From the cell containing the given text, extract its center point as [X, Y] coordinate. 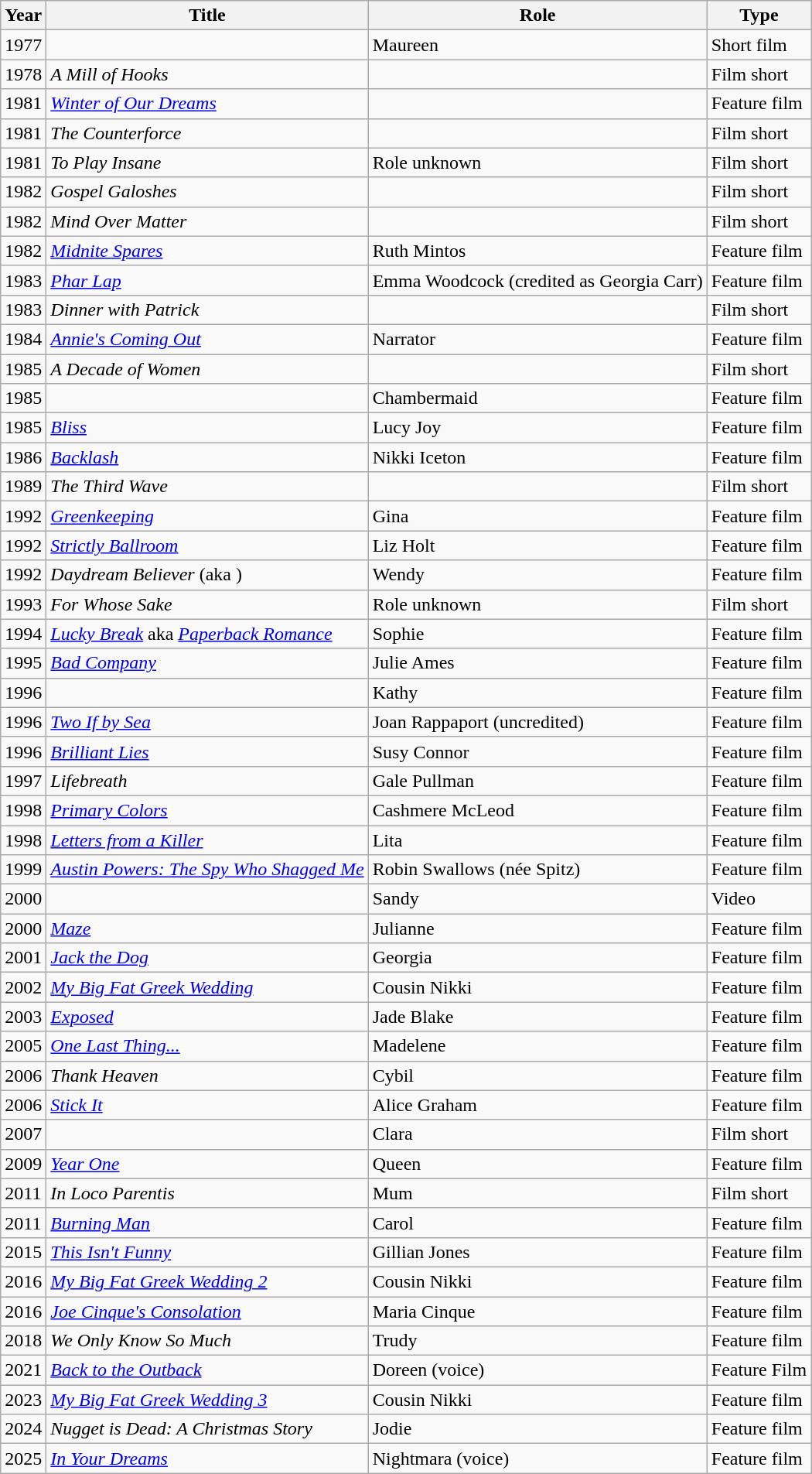
Gospel Galoshes [207, 192]
2015 [23, 1252]
2007 [23, 1134]
Nightmara (voice) [537, 1459]
Sandy [537, 899]
Austin Powers: The Spy Who Shagged Me [207, 870]
For Whose Sake [207, 604]
The Third Wave [207, 487]
Gina [537, 516]
The Counterforce [207, 133]
Wendy [537, 575]
Cybil [537, 1076]
Year One [207, 1164]
Role [537, 15]
A Decade of Women [207, 369]
Two If by Sea [207, 722]
1977 [23, 45]
Jack the Dog [207, 958]
Type [759, 15]
1995 [23, 663]
Madelene [537, 1046]
Joe Cinque's Consolation [207, 1312]
Joan Rappaport (uncredited) [537, 722]
Mum [537, 1193]
Emma Woodcock (credited as Georgia Carr) [537, 280]
Gale Pullman [537, 781]
Brilliant Lies [207, 751]
Mind Over Matter [207, 221]
Daydream Believer (aka ) [207, 575]
Jodie [537, 1429]
Burning Man [207, 1223]
Lita [537, 840]
2005 [23, 1046]
Cashmere McLeod [537, 810]
Ruth Mintos [537, 251]
1978 [23, 74]
1993 [23, 604]
We Only Know So Much [207, 1341]
Lucky Break aka Paperback Romance [207, 634]
2018 [23, 1341]
To Play Insane [207, 162]
Title [207, 15]
2024 [23, 1429]
Midnite Spares [207, 251]
Strictly Ballroom [207, 545]
2001 [23, 958]
1997 [23, 781]
In Your Dreams [207, 1459]
2003 [23, 1017]
Julie Ames [537, 663]
Queen [537, 1164]
Maze [207, 929]
Susy Connor [537, 751]
Stick It [207, 1105]
Jade Blake [537, 1017]
Bad Company [207, 663]
A Mill of Hooks [207, 74]
Julianne [537, 929]
Year [23, 15]
Primary Colors [207, 810]
Video [759, 899]
Trudy [537, 1341]
2009 [23, 1164]
Kathy [537, 693]
This Isn't Funny [207, 1252]
Letters from a Killer [207, 840]
Robin Swallows (née Spitz) [537, 870]
Maria Cinque [537, 1312]
Georgia [537, 958]
In Loco Parentis [207, 1193]
1984 [23, 339]
Feature Film [759, 1370]
Nikki Iceton [537, 457]
Nugget is Dead: A Christmas Story [207, 1429]
2021 [23, 1370]
Liz Holt [537, 545]
Clara [537, 1134]
Winter of Our Dreams [207, 104]
Phar Lap [207, 280]
Sophie [537, 634]
1994 [23, 634]
Bliss [207, 428]
2023 [23, 1400]
1986 [23, 457]
Short film [759, 45]
My Big Fat Greek Wedding [207, 987]
One Last Thing... [207, 1046]
Exposed [207, 1017]
Thank Heaven [207, 1076]
Dinner with Patrick [207, 310]
Narrator [537, 339]
Lucy Joy [537, 428]
Greenkeeping [207, 516]
Lifebreath [207, 781]
Alice Graham [537, 1105]
Gillian Jones [537, 1252]
1989 [23, 487]
My Big Fat Greek Wedding 2 [207, 1281]
Carol [537, 1223]
2002 [23, 987]
Back to the Outback [207, 1370]
Chambermaid [537, 398]
Maureen [537, 45]
My Big Fat Greek Wedding 3 [207, 1400]
Doreen (voice) [537, 1370]
2025 [23, 1459]
Annie's Coming Out [207, 339]
1999 [23, 870]
Backlash [207, 457]
